Detect which cell encompasses the target text, then output its [X, Y] center coordinate. 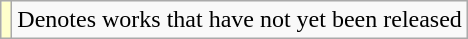
Denotes works that have not yet been released [240, 20]
